Detect which cell encompasses the target text, then output its [x, y] center coordinate. 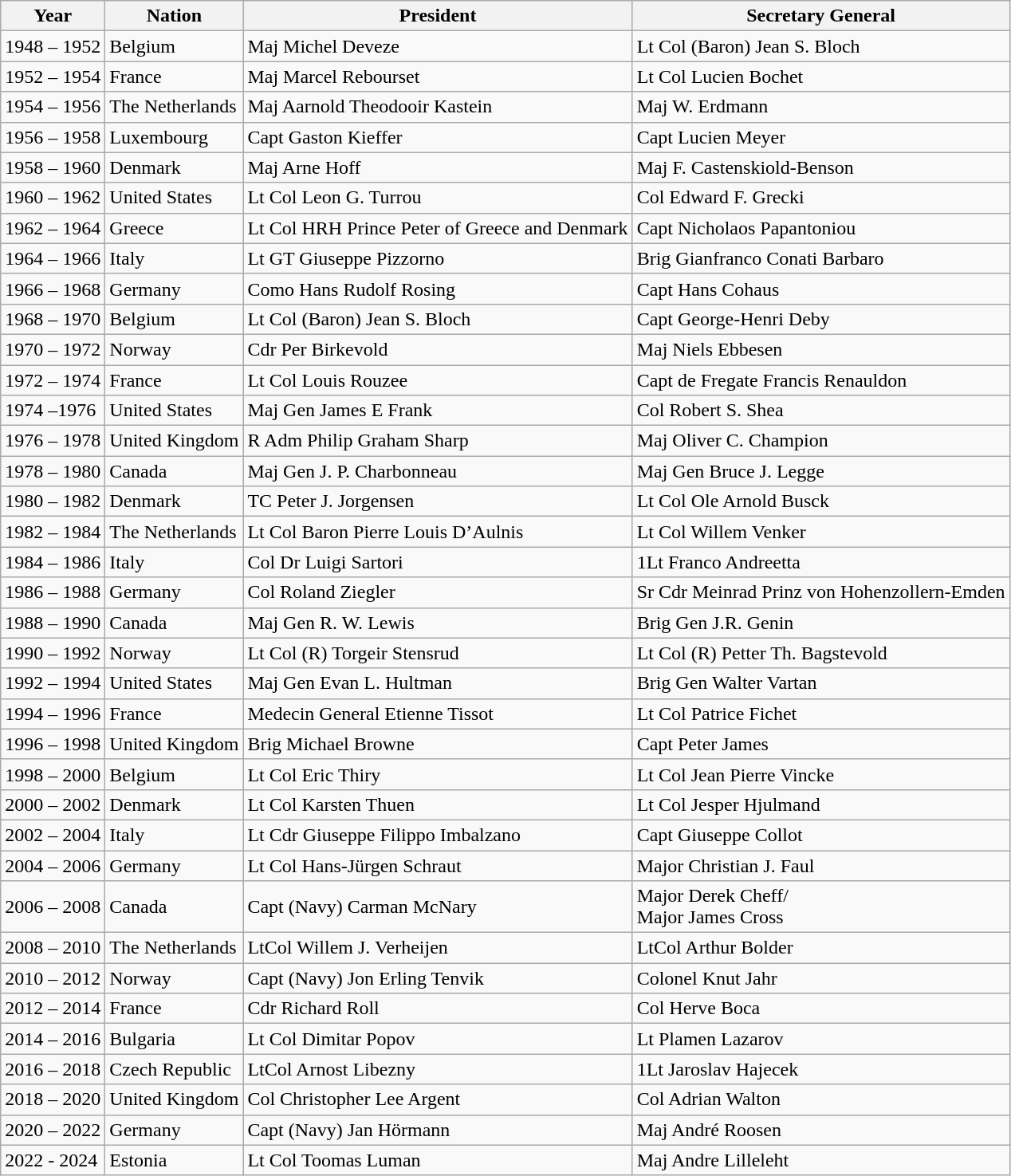
Maj Aarnold Theodooir Kastein [438, 107]
Lt Col Toomas Luman [438, 1160]
Col Dr Luigi Sartori [438, 562]
Maj F. Castenskiold-Benson [821, 167]
LtCol Willem J. Verheijen [438, 948]
Lt Col Jesper Hjulmand [821, 804]
1984 – 1986 [53, 562]
2010 – 2012 [53, 978]
1990 – 1992 [53, 653]
Maj Niels Ebbesen [821, 349]
Colonel Knut Jahr [821, 978]
Lt Col Willem Venker [821, 532]
Lt Col (R) Petter Th. Bagstevold [821, 653]
1972 – 1974 [53, 380]
LtCol Arthur Bolder [821, 948]
LtCol Arnost Libezny [438, 1069]
Greece [174, 228]
2018 – 2020 [53, 1099]
1974 –1976 [53, 411]
Lt Col Hans-Jürgen Schraut [438, 865]
2006 – 2008 [53, 907]
Col Edward F. Grecki [821, 198]
1970 – 1972 [53, 349]
Maj Marcel Rebourset [438, 77]
Capt Hans Cohaus [821, 289]
Lt Col Lucien Bochet [821, 77]
2020 – 2022 [53, 1130]
2008 – 2010 [53, 948]
Capt (Navy) Carman McNary [438, 907]
1956 – 1958 [53, 137]
1964 – 1966 [53, 258]
Capt Peter James [821, 744]
Col Roland Ziegler [438, 592]
Maj Gen J. P. Charbonneau [438, 471]
1948 – 1952 [53, 46]
Capt Nicholaos Papantoniou [821, 228]
Capt Gaston Kieffer [438, 137]
1998 – 2000 [53, 774]
Lt Col HRH Prince Peter of Greece and Denmark [438, 228]
1978 – 1980 [53, 471]
Year [53, 16]
Lt Col Ole Arnold Busck [821, 501]
Capt de Fregate Francis Renauldon [821, 380]
Maj W. Erdmann [821, 107]
2012 – 2014 [53, 1009]
Lt Col Leon G. Turrou [438, 198]
Bulgaria [174, 1039]
2004 – 2006 [53, 865]
Major Christian J. Faul [821, 865]
Maj Gen Bruce J. Legge [821, 471]
Lt Col Louis Rouzee [438, 380]
Lt Col (R) Torgeir Stensrud [438, 653]
Maj Arne Hoff [438, 167]
1996 – 1998 [53, 744]
Maj Michel Deveze [438, 46]
Maj Gen James E Frank [438, 411]
1Lt Jaroslav Hajecek [821, 1069]
Lt Col Patrice Fichet [821, 714]
President [438, 16]
Capt Giuseppe Collot [821, 835]
Col Herve Boca [821, 1009]
Col Robert S. Shea [821, 411]
1994 – 1996 [53, 714]
2002 – 2004 [53, 835]
Lt Col Eric Thiry [438, 774]
Cdr Richard Roll [438, 1009]
Sr Cdr Meinrad Prinz von Hohenzollern-Emden [821, 592]
Brig Michael Browne [438, 744]
Estonia [174, 1160]
Maj Gen R. W. Lewis [438, 623]
Lt GT Giuseppe Pizzorno [438, 258]
1992 – 1994 [53, 683]
1982 – 1984 [53, 532]
Lt Col Jean Pierre Vincke [821, 774]
Lt Cdr Giuseppe Filippo Imbalzano [438, 835]
1980 – 1982 [53, 501]
Lt Plamen Lazarov [821, 1039]
Secretary General [821, 16]
1952 – 1954 [53, 77]
Cdr Per Birkevold [438, 349]
Lt Col Dimitar Popov [438, 1039]
R Adm Philip Graham Sharp [438, 441]
Como Hans Rudolf Rosing [438, 289]
Capt (Navy) Jan Hörmann [438, 1130]
Major Derek Cheff/Major James Cross [821, 907]
Capt (Navy) Jon Erling Tenvik [438, 978]
Capt George-Henri Deby [821, 319]
1962 – 1964 [53, 228]
Maj André Roosen [821, 1130]
1986 – 1988 [53, 592]
1968 – 1970 [53, 319]
Capt Lucien Meyer [821, 137]
Col Adrian Walton [821, 1099]
1954 – 1956 [53, 107]
1960 – 1962 [53, 198]
2000 – 2002 [53, 804]
Col Christopher Lee Argent [438, 1099]
Maj Andre Lilleleht [821, 1160]
Maj Gen Evan L. Hultman [438, 683]
TC Peter J. Jorgensen [438, 501]
Brig Gen Walter Vartan [821, 683]
Medecin General Etienne Tissot [438, 714]
1976 – 1978 [53, 441]
1988 – 1990 [53, 623]
Brig Gianfranco Conati Barbaro [821, 258]
Brig Gen J.R. Genin [821, 623]
2014 – 2016 [53, 1039]
1966 – 1968 [53, 289]
Nation [174, 16]
Czech Republic [174, 1069]
Lt Col Karsten Thuen [438, 804]
1958 – 1960 [53, 167]
2022 - 2024 [53, 1160]
Maj Oliver C. Champion [821, 441]
Lt Col Baron Pierre Louis D’Aulnis [438, 532]
1Lt Franco Andreetta [821, 562]
2016 – 2018 [53, 1069]
Luxembourg [174, 137]
